Search for the cell housing the specified text and yield its (x, y) center coordinate. 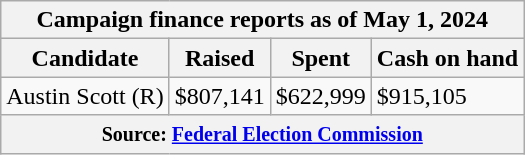
$622,999 (320, 96)
Candidate (85, 58)
$807,141 (220, 96)
Raised (220, 58)
$915,105 (447, 96)
Campaign finance reports as of May 1, 2024 (262, 20)
Cash on hand (447, 58)
Spent (320, 58)
Austin Scott (R) (85, 96)
Source: Federal Election Commission (262, 134)
